Provide the (x, y) coordinate of the cell's center where the given text is located.  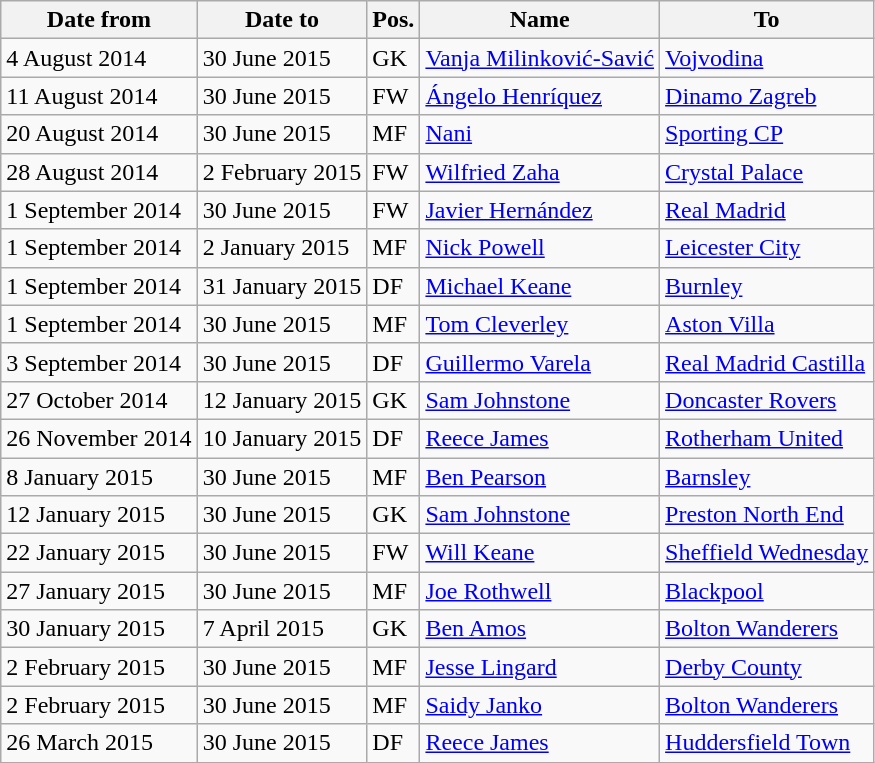
Crystal Palace (767, 172)
11 August 2014 (99, 96)
Jesse Lingard (540, 667)
Ben Amos (540, 629)
3 September 2014 (99, 362)
Ángelo Henríquez (540, 96)
Ben Pearson (540, 477)
Aston Villa (767, 324)
22 January 2015 (99, 553)
Tom Cleverley (540, 324)
Will Keane (540, 553)
Leicester City (767, 248)
10 January 2015 (282, 438)
26 November 2014 (99, 438)
Real Madrid Castilla (767, 362)
Guillermo Varela (540, 362)
Date from (99, 20)
Blackpool (767, 591)
Sheffield Wednesday (767, 553)
Huddersfield Town (767, 743)
Saidy Janko (540, 705)
7 April 2015 (282, 629)
27 January 2015 (99, 591)
Preston North End (767, 515)
Rotherham United (767, 438)
27 October 2014 (99, 400)
Joe Rothwell (540, 591)
Dinamo Zagreb (767, 96)
Doncaster Rovers (767, 400)
Name (540, 20)
Derby County (767, 667)
Date to (282, 20)
30 January 2015 (99, 629)
28 August 2014 (99, 172)
Vojvodina (767, 58)
20 August 2014 (99, 134)
4 August 2014 (99, 58)
2 January 2015 (282, 248)
Barnsley (767, 477)
31 January 2015 (282, 286)
To (767, 20)
Wilfried Zaha (540, 172)
Burnley (767, 286)
Real Madrid (767, 210)
Vanja Milinković-Savić (540, 58)
Nani (540, 134)
Nick Powell (540, 248)
26 March 2015 (99, 743)
Pos. (394, 20)
Javier Hernández (540, 210)
Sporting CP (767, 134)
Michael Keane (540, 286)
8 January 2015 (99, 477)
